Determine the (x, y) coordinate at the center of the cell enclosing the given text.  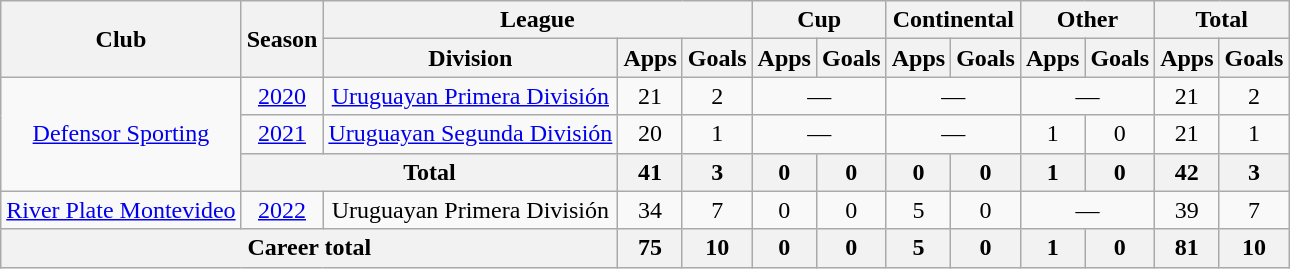
2020 (282, 96)
River Plate Montevideo (121, 210)
Division (470, 58)
Cup (819, 20)
Club (121, 39)
2021 (282, 134)
Continental (953, 20)
Other (1087, 20)
2022 (282, 210)
Defensor Sporting (121, 134)
20 (650, 134)
81 (1187, 248)
Season (282, 39)
41 (650, 172)
75 (650, 248)
Career total (310, 248)
34 (650, 210)
39 (1187, 210)
League (538, 20)
42 (1187, 172)
Uruguayan Segunda División (470, 134)
